From the cell containing the given text, extract its center point as (x, y) coordinate. 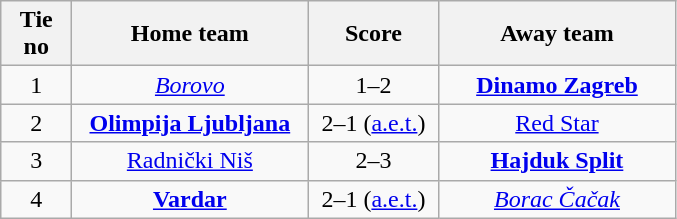
Radnički Niš (190, 161)
Home team (190, 34)
Olimpija Ljubljana (190, 123)
Tie no (36, 34)
Hajduk Split (557, 161)
Red Star (557, 123)
1 (36, 85)
Away team (557, 34)
Vardar (190, 199)
2 (36, 123)
4 (36, 199)
3 (36, 161)
Score (374, 34)
Borovo (190, 85)
1–2 (374, 85)
Borac Čačak (557, 199)
2–3 (374, 161)
Dinamo Zagreb (557, 85)
